From the cell containing the given text, extract its center point as (x, y) coordinate. 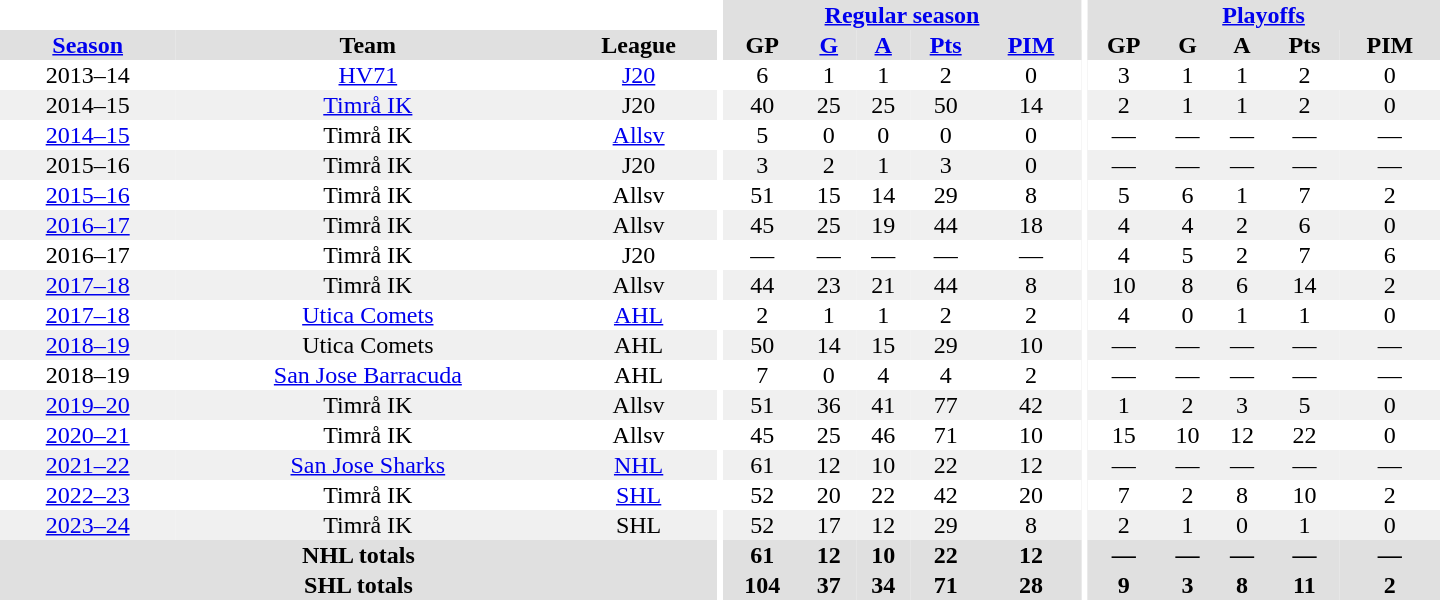
18 (1031, 225)
Season (88, 45)
2021–22 (88, 465)
77 (946, 405)
21 (883, 285)
19 (883, 225)
11 (1304, 585)
Regular season (902, 15)
League (638, 45)
23 (829, 285)
34 (883, 585)
2013–14 (88, 75)
9 (1124, 585)
37 (829, 585)
28 (1031, 585)
17 (829, 525)
2023–24 (88, 525)
41 (883, 405)
46 (883, 435)
2022–23 (88, 495)
SHL totals (358, 585)
HV71 (368, 75)
Playoffs (1264, 15)
104 (762, 585)
NHL totals (358, 555)
San Jose Barracuda (368, 375)
36 (829, 405)
40 (762, 105)
San Jose Sharks (368, 465)
NHL (638, 465)
2019–20 (88, 405)
Team (368, 45)
2020–21 (88, 435)
